Scan for the cell matching the given text and deliver its [x, y] coordinate at center. 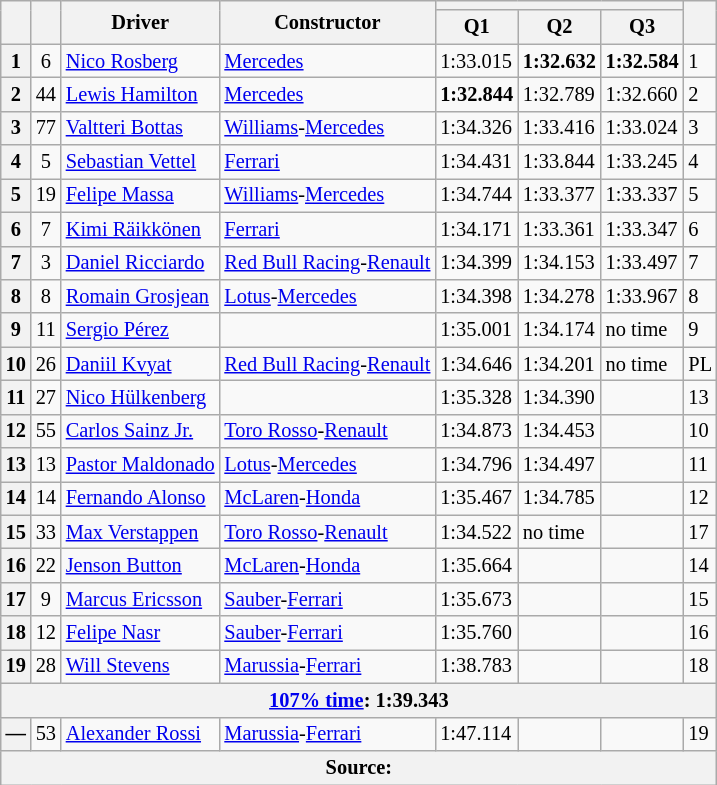
1:33.844 [560, 162]
1:33.497 [642, 263]
1:32.844 [476, 94]
1:34.153 [560, 263]
1:34.171 [476, 229]
Marcus Ericsson [140, 599]
Jenson Button [140, 565]
1:34.744 [476, 195]
1:34.453 [560, 431]
1:34.522 [476, 532]
28 [46, 666]
1:33.015 [476, 61]
Constructor [327, 22]
1:34.390 [560, 397]
1:33.416 [560, 128]
1:34.201 [560, 364]
Q3 [642, 27]
Sergio Pérez [140, 330]
1:34.796 [476, 465]
77 [46, 128]
Source: [359, 767]
44 [46, 94]
Max Verstappen [140, 532]
1:33.337 [642, 195]
Kimi Räikkönen [140, 229]
Nico Hülkenberg [140, 397]
1:32.789 [560, 94]
Pastor Maldonado [140, 465]
1:35.664 [476, 565]
Romain Grosjean [140, 296]
Valtteri Bottas [140, 128]
1:38.783 [476, 666]
— [16, 734]
Carlos Sainz Jr. [140, 431]
Will Stevens [140, 666]
1:33.245 [642, 162]
22 [46, 565]
1:34.174 [560, 330]
1:35.328 [476, 397]
1:34.398 [476, 296]
Felipe Nasr [140, 633]
1:33.361 [560, 229]
PL [700, 364]
1:47.114 [476, 734]
Sebastian Vettel [140, 162]
55 [46, 431]
Daniel Ricciardo [140, 263]
1:34.431 [476, 162]
Fernando Alonso [140, 498]
1:35.760 [476, 633]
Q1 [476, 27]
Lewis Hamilton [140, 94]
Q2 [560, 27]
1:34.326 [476, 128]
1:34.278 [560, 296]
Felipe Massa [140, 195]
53 [46, 734]
1:35.467 [476, 498]
1:33.377 [560, 195]
Daniil Kvyat [140, 364]
33 [46, 532]
1:34.399 [476, 263]
1:35.673 [476, 599]
Alexander Rossi [140, 734]
27 [46, 397]
1:34.873 [476, 431]
1:32.632 [560, 61]
1:35.001 [476, 330]
Driver [140, 22]
1:34.646 [476, 364]
1:33.024 [642, 128]
1:32.660 [642, 94]
1:33.347 [642, 229]
1:32.584 [642, 61]
1:34.497 [560, 465]
1:34.785 [560, 498]
1:33.967 [642, 296]
Nico Rosberg [140, 61]
107% time: 1:39.343 [359, 700]
26 [46, 364]
